Return the (X, Y) coordinate for the center point of the cell that contains the specified text.  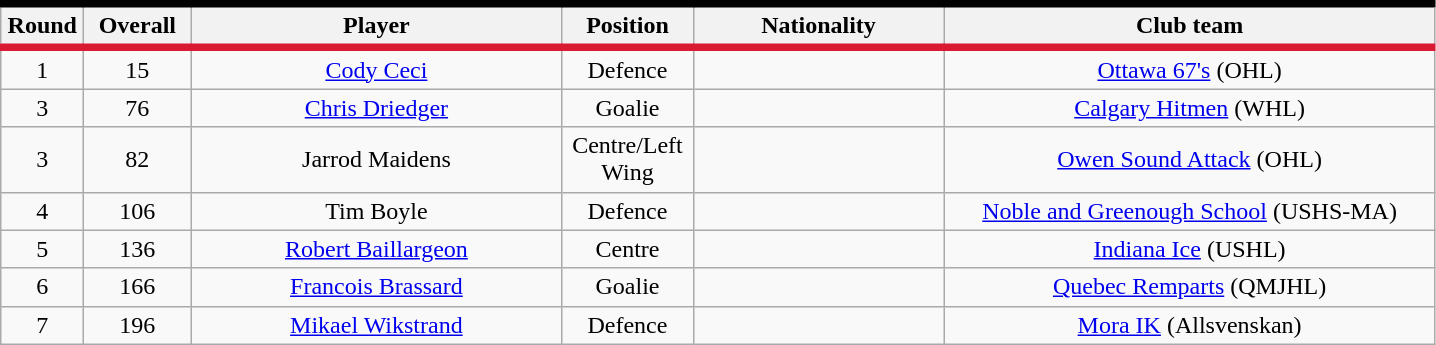
106 (138, 211)
Chris Driedger (376, 108)
Noble and Greenough School (USHS-MA) (1190, 211)
Cody Ceci (376, 68)
Mora IK (Allsvenskan) (1190, 325)
196 (138, 325)
Tim Boyle (376, 211)
Player (376, 26)
6 (42, 287)
Indiana Ice (USHL) (1190, 249)
Calgary Hitmen (WHL) (1190, 108)
82 (138, 160)
Jarrod Maidens (376, 160)
5 (42, 249)
Round (42, 26)
Francois Brassard (376, 287)
Club team (1190, 26)
Ottawa 67's (OHL) (1190, 68)
Centre (628, 249)
1 (42, 68)
Owen Sound Attack (OHL) (1190, 160)
15 (138, 68)
Robert Baillargeon (376, 249)
Quebec Remparts (QMJHL) (1190, 287)
Nationality (818, 26)
4 (42, 211)
7 (42, 325)
166 (138, 287)
Mikael Wikstrand (376, 325)
Centre/Left Wing (628, 160)
Overall (138, 26)
136 (138, 249)
Position (628, 26)
76 (138, 108)
